Identify which cell holds the provided text, then report its (x, y) central coordinate. 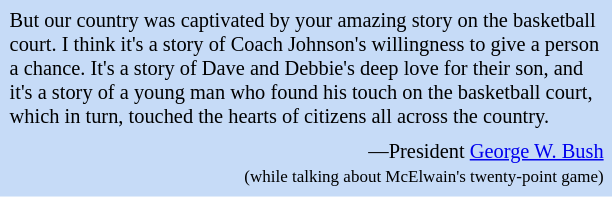
—President George W. Bush (while talking about McElwain's twenty-point game) (306, 164)
